Return the [x, y] coordinate for the center point of the cell that contains the specified text.  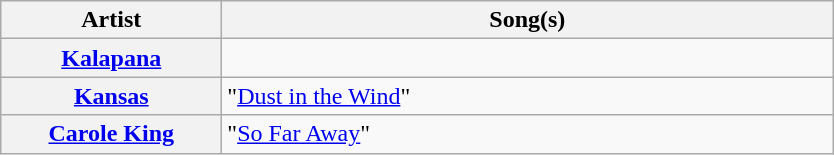
"So Far Away" [528, 134]
Kalapana [112, 58]
Artist [112, 20]
Kansas [112, 96]
Carole King [112, 134]
Song(s) [528, 20]
"Dust in the Wind" [528, 96]
